Extract the (X, Y) coordinate from the center of the cell holding the provided text.  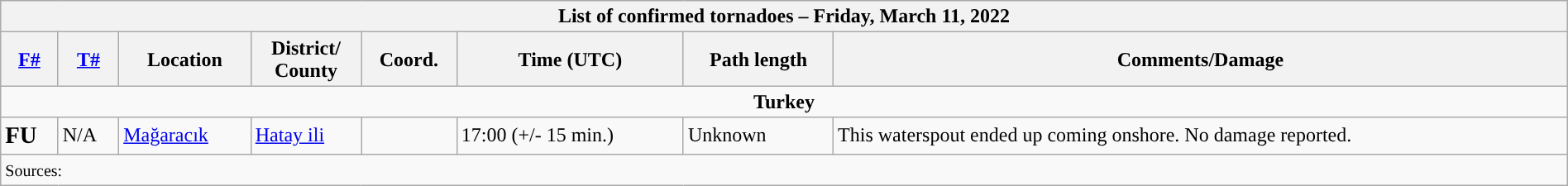
Path length (758, 60)
FU (30, 136)
Comments/Damage (1201, 60)
17:00 (+/- 15 min.) (570, 136)
T# (88, 60)
This waterspout ended up coming onshore. No damage reported. (1201, 136)
Sources: (784, 169)
Coord. (409, 60)
Turkey (784, 102)
F# (30, 60)
District/County (306, 60)
Mağaracık (185, 136)
Hatay ili (306, 136)
Unknown (758, 136)
List of confirmed tornadoes – Friday, March 11, 2022 (784, 17)
Time (UTC) (570, 60)
N/A (88, 136)
Location (185, 60)
